Detect which cell encompasses the target text, then output its (x, y) center coordinate. 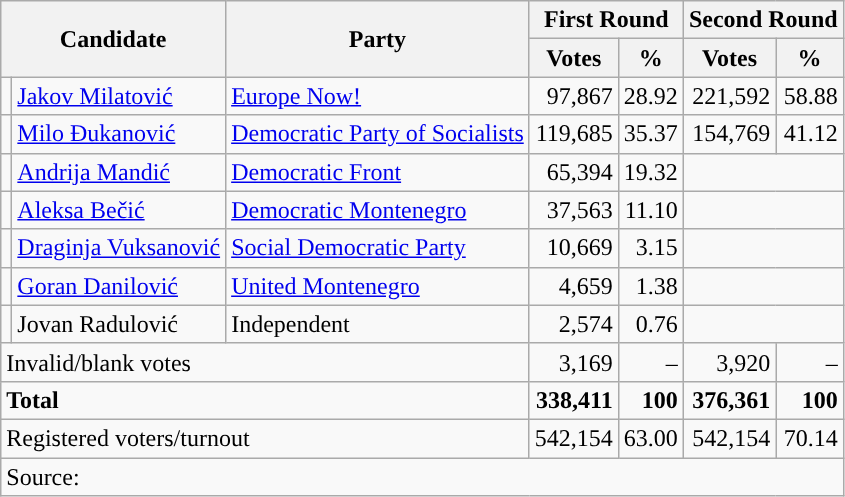
58.88 (810, 96)
United Montenegro (378, 286)
Second Round (763, 20)
3,920 (729, 362)
2,574 (574, 324)
63.00 (650, 438)
10,669 (574, 248)
Social Democratic Party (378, 248)
3.15 (650, 248)
Invalid/blank votes (266, 362)
19.32 (650, 172)
Jakov Milatović (119, 96)
Source: (422, 477)
376,361 (729, 400)
35.37 (650, 134)
3,169 (574, 362)
Andrija Mandić (119, 172)
Democratic Front (378, 172)
0.76 (650, 324)
Milo Đukanović (119, 134)
Democratic Montenegro (378, 210)
First Round (606, 20)
338,411 (574, 400)
Jovan Radulović (119, 324)
Candidate (114, 39)
41.12 (810, 134)
Europe Now! (378, 96)
Draginja Vuksanović (119, 248)
Aleksa Bečić (119, 210)
Democratic Party of Socialists (378, 134)
11.10 (650, 210)
119,685 (574, 134)
1.38 (650, 286)
Independent (378, 324)
65,394 (574, 172)
70.14 (810, 438)
Goran Danilović (119, 286)
Party (378, 39)
97,867 (574, 96)
28.92 (650, 96)
154,769 (729, 134)
Total (266, 400)
Registered voters/turnout (266, 438)
221,592 (729, 96)
4,659 (574, 286)
37,563 (574, 210)
